Output the [X, Y] coordinate of the center of the cell containing the given text.  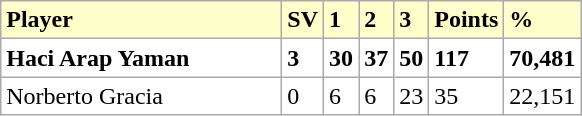
Points [466, 20]
35 [466, 96]
1 [342, 20]
Player [142, 20]
Haci Arap Yaman [142, 58]
23 [412, 96]
30 [342, 58]
70,481 [542, 58]
SV [303, 20]
117 [466, 58]
0 [303, 96]
50 [412, 58]
% [542, 20]
Norberto Gracia [142, 96]
2 [376, 20]
22,151 [542, 96]
37 [376, 58]
